Pinpoint the cell where the given text exists, returning its [X, Y] midpoint coordinate. 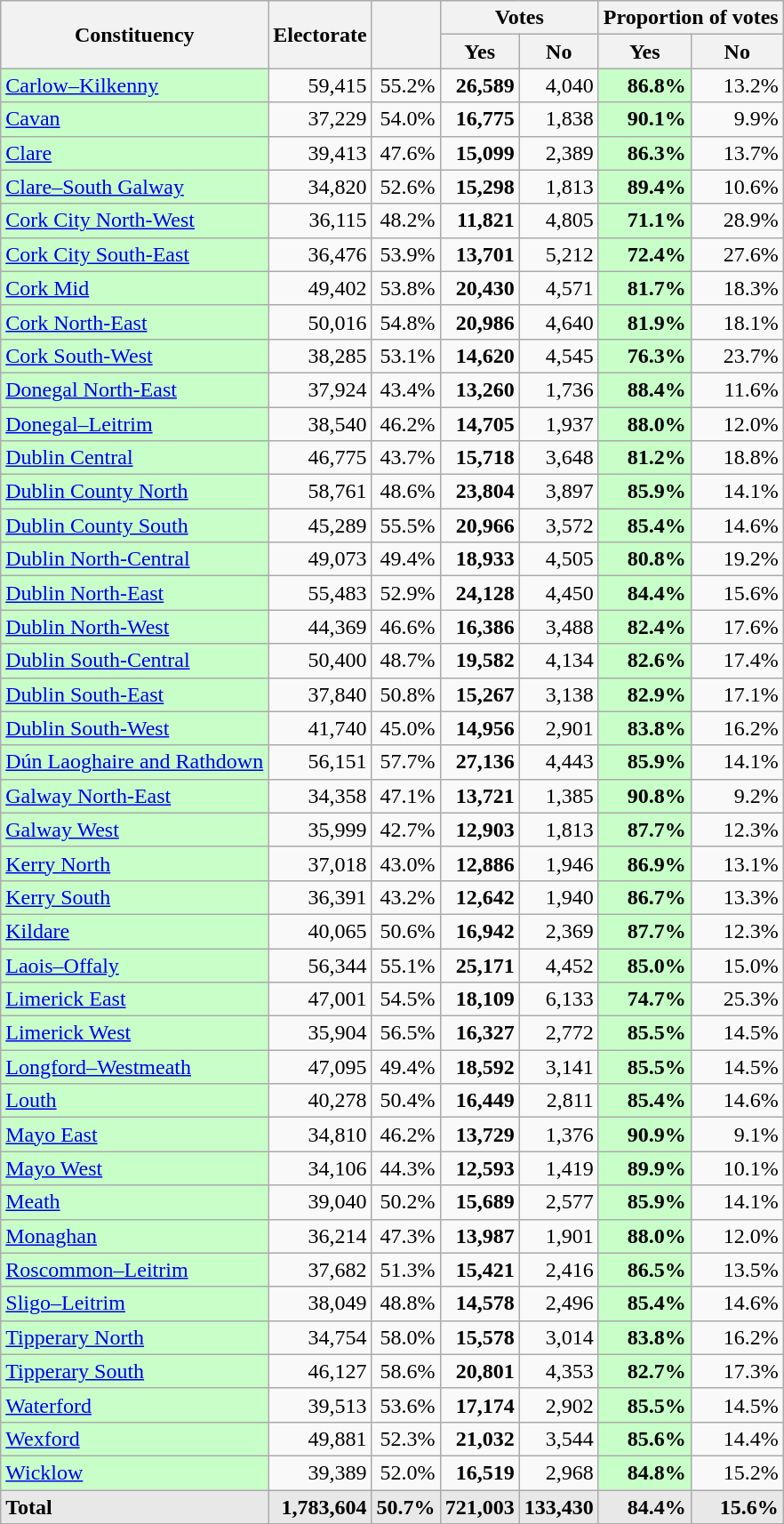
13.2% [737, 85]
37,840 [320, 694]
46,775 [320, 458]
34,810 [320, 1135]
71.1% [644, 221]
20,986 [480, 322]
49,402 [320, 288]
Donegal North-East [135, 389]
17.1% [737, 694]
9.2% [737, 796]
2,968 [558, 1472]
Cork City North-West [135, 221]
12,903 [480, 830]
53.6% [405, 1405]
4,545 [558, 356]
39,513 [320, 1405]
27.6% [737, 254]
23,804 [480, 492]
12,593 [480, 1168]
81.9% [644, 322]
4,040 [558, 85]
36,115 [320, 221]
48.7% [405, 661]
Sligo–Leitrim [135, 1303]
Dublin North-West [135, 627]
13,721 [480, 796]
36,476 [320, 254]
10.6% [737, 187]
16,386 [480, 627]
50.8% [405, 694]
35,904 [320, 1033]
52.9% [405, 593]
58,761 [320, 492]
Mayo West [135, 1168]
12,642 [480, 897]
18.8% [737, 458]
Dublin Central [135, 458]
51.3% [405, 1270]
86.5% [644, 1270]
38,285 [320, 356]
39,040 [320, 1202]
1,937 [558, 424]
25,171 [480, 965]
56,344 [320, 965]
Waterford [135, 1405]
Dublin South-West [135, 728]
Monaghan [135, 1236]
3,572 [558, 525]
55.1% [405, 965]
80.8% [644, 559]
16,519 [480, 1472]
86.9% [644, 863]
52.6% [405, 187]
90.8% [644, 796]
37,924 [320, 389]
41,740 [320, 728]
13,701 [480, 254]
50.7% [405, 1507]
43.4% [405, 389]
15,421 [480, 1270]
10.1% [737, 1168]
44,369 [320, 627]
19.2% [737, 559]
13,987 [480, 1236]
42.7% [405, 830]
53.9% [405, 254]
49,881 [320, 1439]
4,571 [558, 288]
2,811 [558, 1101]
Kildare [135, 931]
Kerry South [135, 897]
Proportion of votes [691, 18]
1,736 [558, 389]
50.2% [405, 1202]
82.7% [644, 1371]
3,897 [558, 492]
133,430 [558, 1507]
Tipperary South [135, 1371]
1,783,604 [320, 1507]
48.8% [405, 1303]
18,933 [480, 559]
43.2% [405, 897]
2,772 [558, 1033]
Dublin South-Central [135, 661]
1,946 [558, 863]
23.7% [737, 356]
15,267 [480, 694]
15,298 [480, 187]
2,416 [558, 1270]
Galway West [135, 830]
40,065 [320, 931]
Tipperary North [135, 1337]
9.1% [737, 1135]
46.6% [405, 627]
20,966 [480, 525]
54.8% [405, 322]
48.2% [405, 221]
18.1% [737, 322]
13.5% [737, 1270]
34,820 [320, 187]
1,419 [558, 1168]
53.1% [405, 356]
24,128 [480, 593]
14,620 [480, 356]
4,805 [558, 221]
28.9% [737, 221]
Clare–South Galway [135, 187]
89.9% [644, 1168]
85.6% [644, 1439]
1,376 [558, 1135]
15,578 [480, 1337]
17.6% [737, 627]
2,902 [558, 1405]
89.4% [644, 187]
13,260 [480, 389]
45,289 [320, 525]
36,391 [320, 897]
47.1% [405, 796]
38,049 [320, 1303]
Longford–Westmeath [135, 1067]
82.4% [644, 627]
55,483 [320, 593]
Carlow–Kilkenny [135, 85]
46,127 [320, 1371]
74.7% [644, 999]
2,577 [558, 1202]
40,278 [320, 1101]
1,901 [558, 1236]
58.6% [405, 1371]
52.0% [405, 1472]
Mayo East [135, 1135]
13,729 [480, 1135]
11.6% [737, 389]
34,106 [320, 1168]
Dublin North-East [135, 593]
50.4% [405, 1101]
3,488 [558, 627]
43.0% [405, 863]
81.2% [644, 458]
Votes [519, 18]
Wexford [135, 1439]
90.1% [644, 119]
Constituency [135, 35]
2,901 [558, 728]
Dublin North-Central [135, 559]
Dún Laoghaire and Rathdown [135, 762]
6,133 [558, 999]
16,327 [480, 1033]
47.3% [405, 1236]
Cavan [135, 119]
15,099 [480, 153]
4,505 [558, 559]
Electorate [320, 35]
Limerick East [135, 999]
54.5% [405, 999]
47,001 [320, 999]
72.4% [644, 254]
50,016 [320, 322]
Roscommon–Leitrim [135, 1270]
17.3% [737, 1371]
3,648 [558, 458]
34,358 [320, 796]
Donegal–Leitrim [135, 424]
38,540 [320, 424]
85.0% [644, 965]
13.7% [737, 153]
Cork South-West [135, 356]
36,214 [320, 1236]
37,229 [320, 119]
Cork Mid [135, 288]
55.2% [405, 85]
84.8% [644, 1472]
1,838 [558, 119]
3,544 [558, 1439]
50.6% [405, 931]
Louth [135, 1101]
3,014 [558, 1337]
Galway North-East [135, 796]
4,353 [558, 1371]
88.4% [644, 389]
55.5% [405, 525]
5,212 [558, 254]
15.2% [737, 1472]
4,450 [558, 593]
39,413 [320, 153]
Laois–Offaly [135, 965]
Meath [135, 1202]
19,582 [480, 661]
37,682 [320, 1270]
14,956 [480, 728]
Wicklow [135, 1472]
53.8% [405, 288]
20,430 [480, 288]
11,821 [480, 221]
4,452 [558, 965]
2,369 [558, 931]
26,589 [480, 85]
35,999 [320, 830]
Limerick West [135, 1033]
18,109 [480, 999]
50,400 [320, 661]
1,385 [558, 796]
20,801 [480, 1371]
721,003 [480, 1507]
4,134 [558, 661]
14,578 [480, 1303]
25.3% [737, 999]
1,940 [558, 897]
86.3% [644, 153]
3,141 [558, 1067]
58.0% [405, 1337]
Dublin County North [135, 492]
86.7% [644, 897]
59,415 [320, 85]
18,592 [480, 1067]
56.5% [405, 1033]
2,496 [558, 1303]
12,886 [480, 863]
82.9% [644, 694]
39,389 [320, 1472]
16,449 [480, 1101]
4,443 [558, 762]
21,032 [480, 1439]
16,942 [480, 931]
17.4% [737, 661]
15,718 [480, 458]
27,136 [480, 762]
86.8% [644, 85]
Dublin South-East [135, 694]
13.1% [737, 863]
34,754 [320, 1337]
56,151 [320, 762]
82.6% [644, 661]
47.6% [405, 153]
44.3% [405, 1168]
15,689 [480, 1202]
Total [135, 1507]
57.7% [405, 762]
4,640 [558, 322]
16,775 [480, 119]
Cork City South-East [135, 254]
14.4% [737, 1439]
48.6% [405, 492]
17,174 [480, 1405]
9.9% [737, 119]
54.0% [405, 119]
Dublin County South [135, 525]
47,095 [320, 1067]
90.9% [644, 1135]
Cork North-East [135, 322]
52.3% [405, 1439]
Clare [135, 153]
18.3% [737, 288]
2,389 [558, 153]
3,138 [558, 694]
13.3% [737, 897]
Kerry North [135, 863]
14,705 [480, 424]
15.0% [737, 965]
81.7% [644, 288]
37,018 [320, 863]
45.0% [405, 728]
76.3% [644, 356]
49,073 [320, 559]
43.7% [405, 458]
